Identify which cell holds the provided text, then report its [X, Y] central coordinate. 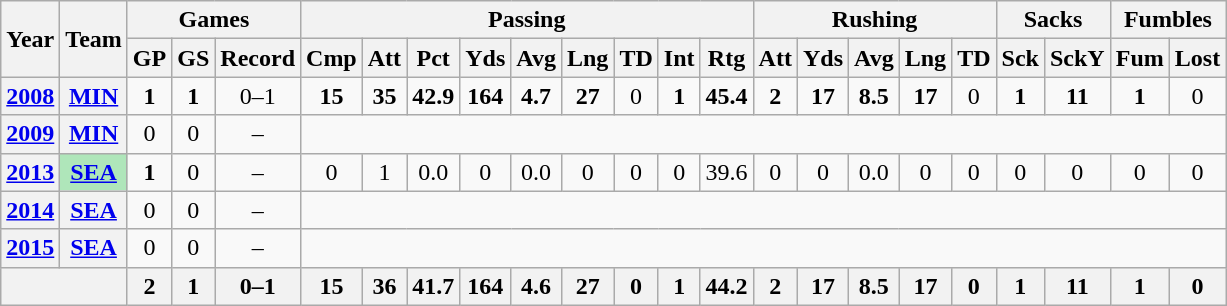
42.9 [434, 96]
35 [384, 96]
Rtg [726, 58]
Team [94, 39]
GS [194, 58]
Fum [1140, 58]
Pct [434, 58]
SckY [1077, 58]
2008 [30, 96]
41.7 [434, 286]
Lost [1197, 58]
Sacks [1053, 20]
36 [384, 286]
Games [214, 20]
39.6 [726, 172]
2015 [30, 248]
Int [679, 58]
Fumbles [1168, 20]
2014 [30, 210]
Cmp [332, 58]
Rushing [874, 20]
GP [149, 58]
4.6 [536, 286]
Year [30, 39]
Passing [528, 20]
44.2 [726, 286]
2013 [30, 172]
2009 [30, 134]
45.4 [726, 96]
Sck [1020, 58]
Record [258, 58]
4.7 [536, 96]
